Provide the [x, y] coordinate of the cell's center where the given text is located.  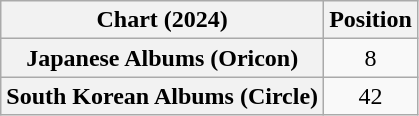
Japanese Albums (Oricon) [162, 58]
Chart (2024) [162, 20]
8 [371, 58]
South Korean Albums (Circle) [162, 96]
42 [371, 96]
Position [371, 20]
